Return the [x, y] coordinate for the center point of the cell that contains the specified text.  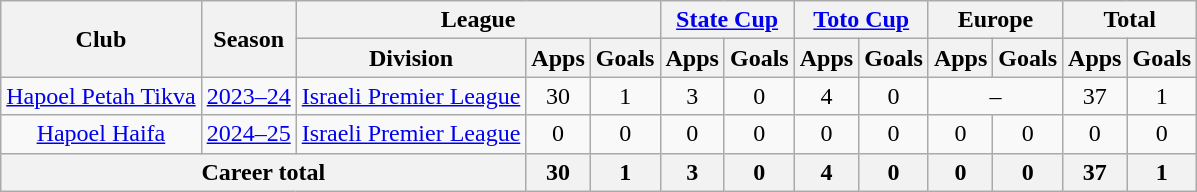
Hapoel Petah Tikva [101, 96]
Division [411, 58]
Europe [995, 20]
2023–24 [248, 96]
Hapoel Haifa [101, 134]
Club [101, 39]
– [995, 96]
Career total [264, 172]
Total [1130, 20]
2024–25 [248, 134]
Season [248, 39]
League [478, 20]
State Cup [727, 20]
Toto Cup [861, 20]
